Capture the cell that displays the provided text and extract its [X, Y] central coordinate. 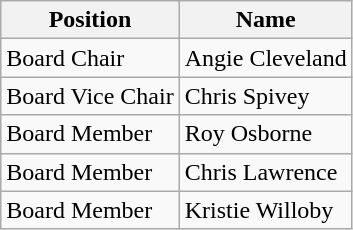
Roy Osborne [266, 134]
Board Chair [90, 58]
Angie Cleveland [266, 58]
Kristie Willoby [266, 210]
Board Vice Chair [90, 96]
Position [90, 20]
Name [266, 20]
Chris Spivey [266, 96]
Chris Lawrence [266, 172]
